For the text-containing cell, return its midpoint in [x, y] coordinate format. 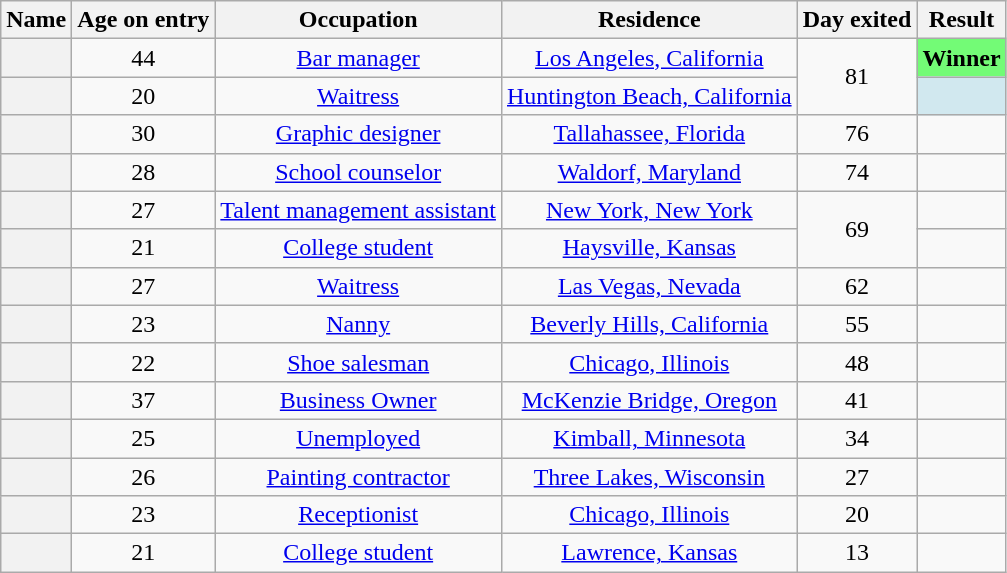
Occupation [358, 20]
Huntington Beach, California [649, 96]
Los Angeles, California [649, 58]
Lawrence, Kansas [649, 553]
76 [857, 134]
34 [857, 438]
Kimball, Minnesota [649, 438]
30 [144, 134]
Beverly Hills, California [649, 324]
69 [857, 229]
Haysville, Kansas [649, 248]
Talent management assistant [358, 210]
25 [144, 438]
26 [144, 477]
Las Vegas, Nevada [649, 286]
Unemployed [358, 438]
74 [857, 172]
McKenzie Bridge, Oregon [649, 400]
22 [144, 362]
37 [144, 400]
Day exited [857, 20]
Age on entry [144, 20]
41 [857, 400]
Bar manager [358, 58]
Painting contractor [358, 477]
Nanny [358, 324]
Winner [962, 58]
13 [857, 553]
48 [857, 362]
School counselor [358, 172]
Waldorf, Maryland [649, 172]
Shoe salesman [358, 362]
28 [144, 172]
62 [857, 286]
Result [962, 20]
44 [144, 58]
81 [857, 77]
Three Lakes, Wisconsin [649, 477]
Name [36, 20]
Receptionist [358, 515]
55 [857, 324]
Residence [649, 20]
Tallahassee, Florida [649, 134]
Business Owner [358, 400]
Graphic designer [358, 134]
New York, New York [649, 210]
